Find where the given text appears and provide that cell's center as [X, Y] coordinate. 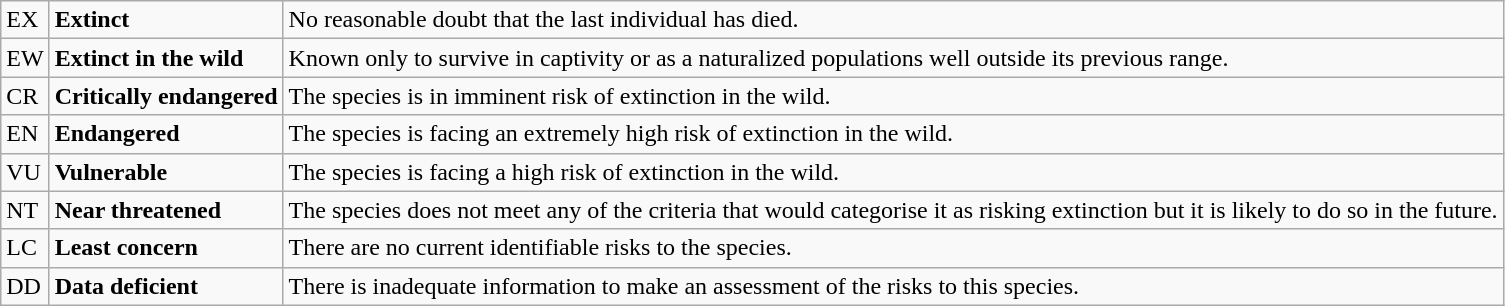
The species is facing an extremely high risk of extinction in the wild. [893, 134]
Known only to survive in captivity or as a naturalized populations well outside its previous range. [893, 58]
DD [25, 286]
VU [25, 172]
Extinct in the wild [166, 58]
EX [25, 20]
Endangered [166, 134]
There is inadequate information to make an assessment of the risks to this species. [893, 286]
NT [25, 210]
Least concern [166, 248]
There are no current identifiable risks to the species. [893, 248]
CR [25, 96]
Near threatened [166, 210]
The species is in imminent risk of extinction in the wild. [893, 96]
The species is facing a high risk of extinction in the wild. [893, 172]
No reasonable doubt that the last individual has died. [893, 20]
The species does not meet any of the criteria that would categorise it as risking extinction but it is likely to do so in the future. [893, 210]
Critically endangered [166, 96]
Data deficient [166, 286]
LC [25, 248]
Extinct [166, 20]
Vulnerable [166, 172]
EW [25, 58]
EN [25, 134]
